Output the [x, y] coordinate of the center of the cell containing the given text.  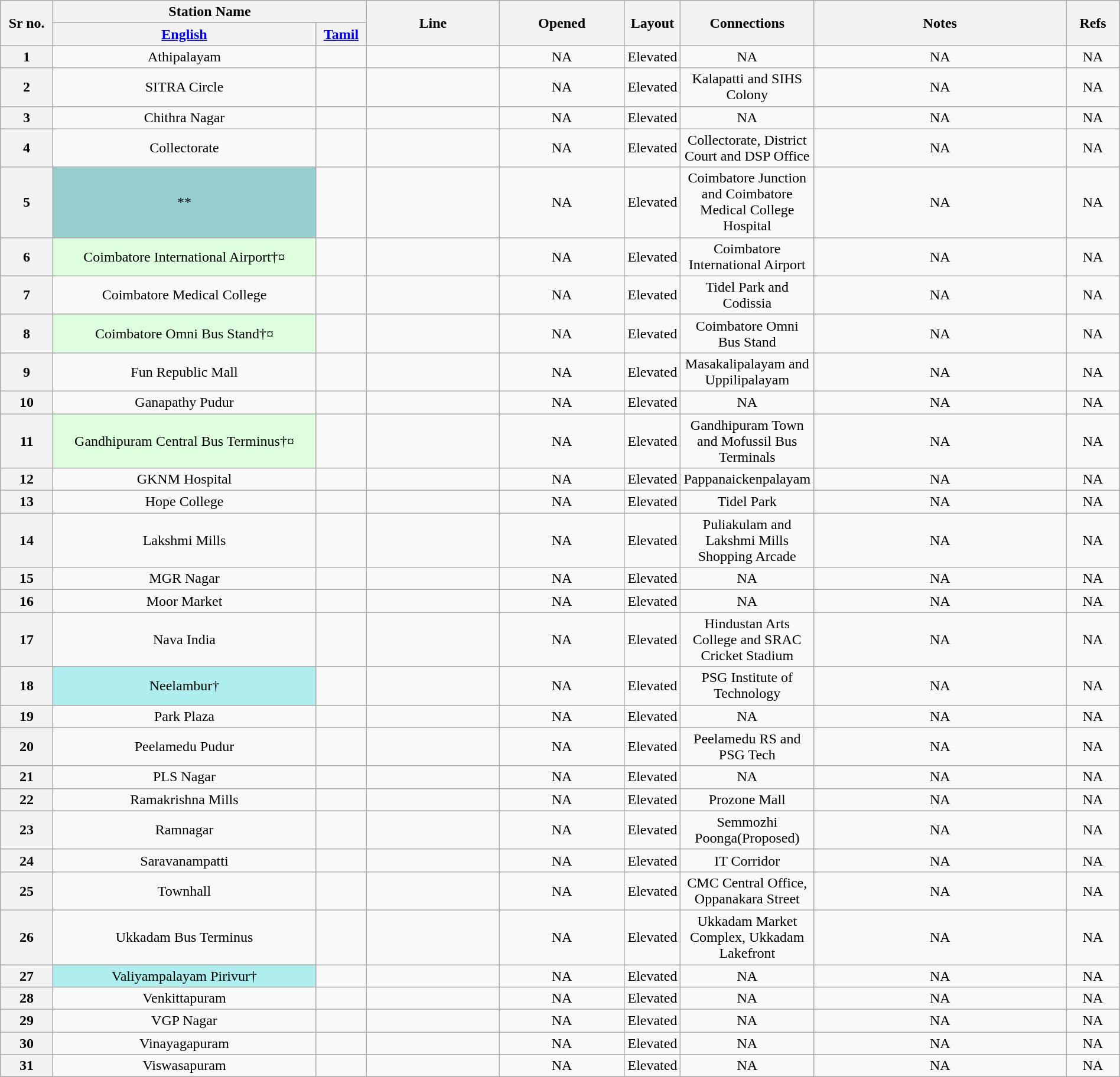
Coimbatore Medical College [184, 295]
14 [27, 540]
11 [27, 440]
Saravanampatti [184, 860]
PSG Institute of Technology [747, 686]
Kalapatti and SIHS Colony [747, 87]
Valiyampalayam Pirivur† [184, 976]
Venkittapuram [184, 998]
30 [27, 1043]
Line [432, 23]
12 [27, 479]
31 [27, 1066]
4 [27, 148]
Park Plaza [184, 716]
VGP Nagar [184, 1021]
Ukkadam Market Complex, Ukkadam Lakefront [747, 937]
Opened [562, 23]
Coimbatore Omni Bus Stand [747, 333]
Notes [940, 23]
Coimbatore Junction and Coimbatore Medical College Hospital [747, 202]
5 [27, 202]
Sr no. [27, 23]
CMC Central Office, Oppanakara Street [747, 890]
Ukkadam Bus Terminus [184, 937]
Collectorate, District Court and DSP Office [747, 148]
Tamil [341, 34]
SITRA Circle [184, 87]
Masakalipalayam and Uppilipalayam [747, 372]
24 [27, 860]
Puliakulam and Lakshmi Mills Shopping Arcade [747, 540]
Chithra Nagar [184, 118]
MGR Nagar [184, 579]
7 [27, 295]
Prozone Mall [747, 799]
20 [27, 746]
English [184, 34]
Peelamedu RS and PSG Tech [747, 746]
25 [27, 890]
Connections [747, 23]
26 [27, 937]
10 [27, 402]
Townhall [184, 890]
Ramnagar [184, 830]
27 [27, 976]
23 [27, 830]
Lakshmi Mills [184, 540]
Coimbatore Omni Bus Stand†¤ [184, 333]
Pappanaickenpalayam [747, 479]
Moor Market [184, 601]
Refs [1093, 23]
Tidel Park and Codissia [747, 295]
8 [27, 333]
29 [27, 1021]
Viswasapuram [184, 1066]
Gandhipuram Central Bus Terminus†¤ [184, 440]
3 [27, 118]
Nava India [184, 639]
13 [27, 502]
1 [27, 57]
9 [27, 372]
Ramakrishna Mills [184, 799]
Ganapathy Pudur [184, 402]
Vinayagapuram [184, 1043]
IT Corridor [747, 860]
GKNM Hospital [184, 479]
Peelamedu Pudur [184, 746]
Neelambur† [184, 686]
Coimbatore International Airport†¤ [184, 256]
Layout [652, 23]
** [184, 202]
15 [27, 579]
Semmozhi Poonga(Proposed) [747, 830]
16 [27, 601]
21 [27, 777]
Station Name [209, 12]
19 [27, 716]
17 [27, 639]
Collectorate [184, 148]
Hindustan Arts College and SRAC Cricket Stadium [747, 639]
PLS Nagar [184, 777]
6 [27, 256]
Athipalayam [184, 57]
Fun Republic Mall [184, 372]
18 [27, 686]
Gandhipuram Town and Mofussil Bus Terminals [747, 440]
Hope College [184, 502]
Coimbatore International Airport [747, 256]
22 [27, 799]
2 [27, 87]
28 [27, 998]
Tidel Park [747, 502]
